Find where the given text appears and provide that cell's center as (x, y) coordinate. 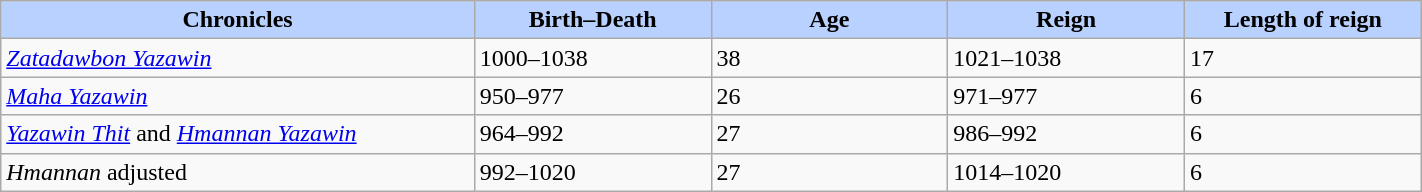
Reign (1066, 20)
Length of reign (1302, 20)
Yazawin Thit and Hmannan Yazawin (238, 134)
Age (830, 20)
986–992 (1066, 134)
950–977 (592, 96)
Zatadawbon Yazawin (238, 58)
17 (1302, 58)
964–992 (592, 134)
1014–1020 (1066, 172)
992–1020 (592, 172)
26 (830, 96)
Maha Yazawin (238, 96)
38 (830, 58)
1021–1038 (1066, 58)
Hmannan adjusted (238, 172)
971–977 (1066, 96)
Birth–Death (592, 20)
1000–1038 (592, 58)
Chronicles (238, 20)
